Return (x, y) of the center of cell containing provided text 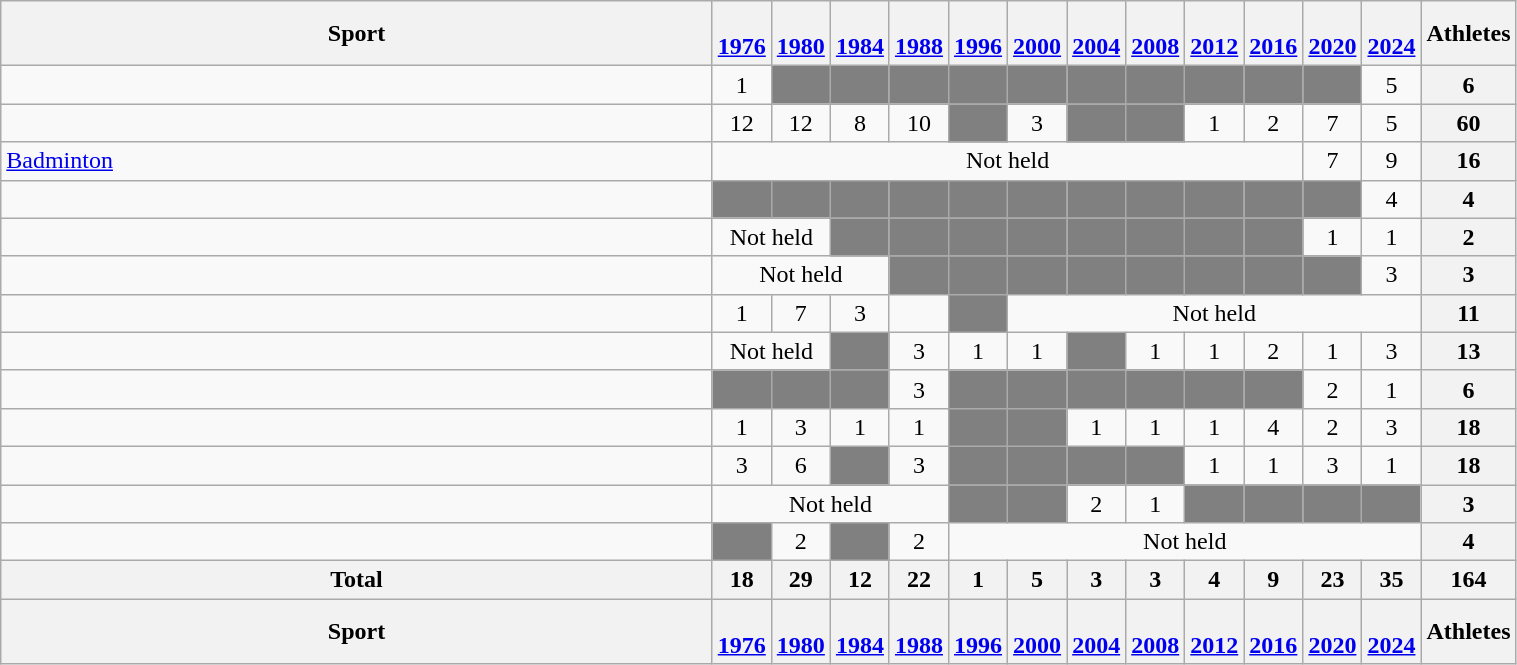
8 (860, 123)
23 (1332, 580)
13 (1468, 351)
Badminton (356, 161)
22 (918, 580)
Total (356, 580)
164 (1468, 580)
10 (918, 123)
16 (1468, 161)
11 (1468, 313)
29 (800, 580)
35 (1392, 580)
60 (1468, 123)
